Identify which cell holds the provided text, then report its [X, Y] central coordinate. 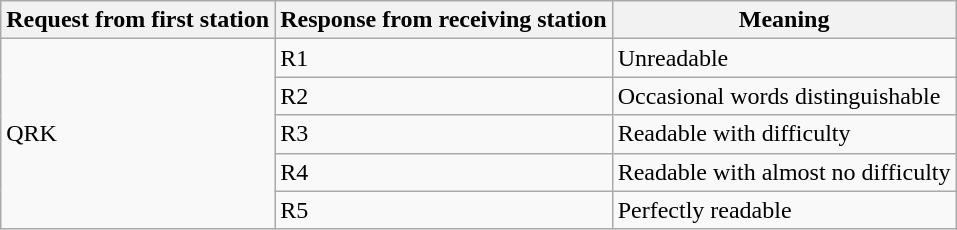
Occasional words distinguishable [784, 96]
Readable with almost no difficulty [784, 172]
QRK [138, 134]
Perfectly readable [784, 210]
R4 [444, 172]
R5 [444, 210]
Unreadable [784, 58]
Meaning [784, 20]
Readable with difficulty [784, 134]
R3 [444, 134]
R2 [444, 96]
Request from first station [138, 20]
R1 [444, 58]
Response from receiving station [444, 20]
